Detect which cell encompasses the target text, then output its (x, y) center coordinate. 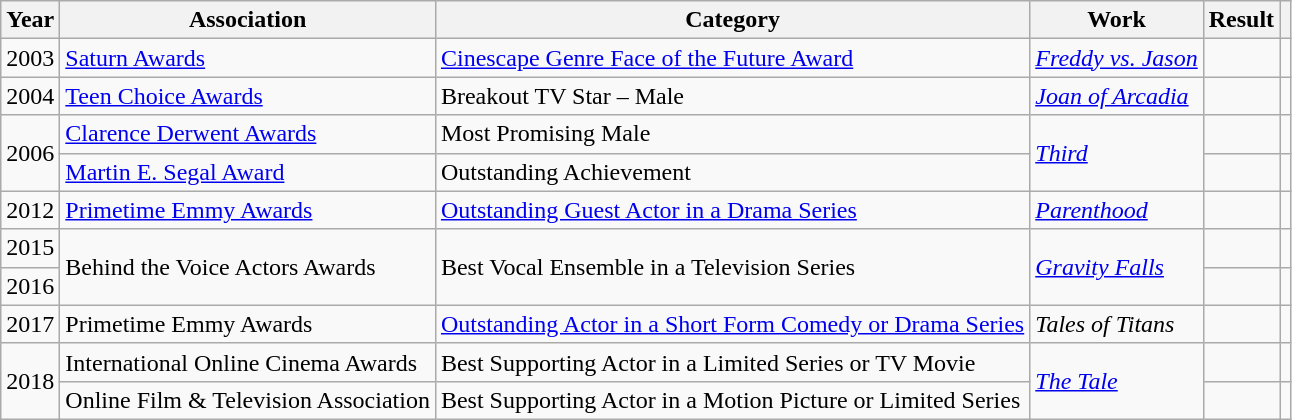
Joan of Arcadia (1116, 96)
Third (1116, 153)
2017 (30, 324)
2016 (30, 286)
Result (1241, 20)
Cinescape Genre Face of the Future Award (732, 58)
2006 (30, 153)
Teen Choice Awards (248, 96)
The Tale (1116, 381)
Category (732, 20)
Best Supporting Actor in a Motion Picture or Limited Series (732, 400)
Gravity Falls (1116, 267)
Online Film & Television Association (248, 400)
Most Promising Male (732, 134)
Parenthood (1116, 210)
Outstanding Achievement (732, 172)
Outstanding Guest Actor in a Drama Series (732, 210)
Martin E. Segal Award (248, 172)
2018 (30, 381)
Best Vocal Ensemble in a Television Series (732, 267)
Year (30, 20)
Breakout TV Star – Male (732, 96)
Work (1116, 20)
2004 (30, 96)
International Online Cinema Awards (248, 362)
Saturn Awards (248, 58)
Freddy vs. Jason (1116, 58)
2015 (30, 248)
Tales of Titans (1116, 324)
Behind the Voice Actors Awards (248, 267)
2003 (30, 58)
Association (248, 20)
Best Supporting Actor in a Limited Series or TV Movie (732, 362)
2012 (30, 210)
Clarence Derwent Awards (248, 134)
Outstanding Actor in a Short Form Comedy or Drama Series (732, 324)
